Identify which cell holds the provided text, then report its (x, y) central coordinate. 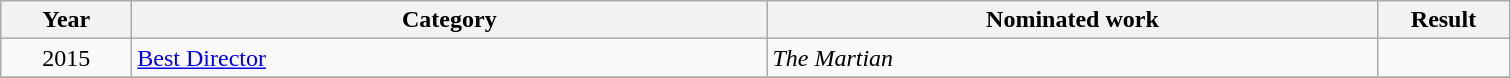
Year (66, 20)
2015 (66, 58)
Nominated work (1072, 20)
Category (450, 20)
The Martian (1072, 58)
Result (1444, 20)
Best Director (450, 58)
